Capture the cell that displays the provided text and extract its (x, y) central coordinate. 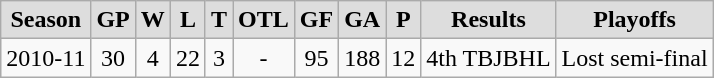
2010-11 (46, 58)
OTL (263, 20)
W (152, 20)
GF (316, 20)
30 (113, 58)
GA (362, 20)
Season (46, 20)
12 (404, 58)
3 (218, 58)
4 (152, 58)
GP (113, 20)
L (188, 20)
Results (488, 20)
Lost semi-final (634, 58)
188 (362, 58)
22 (188, 58)
T (218, 20)
Playoffs (634, 20)
- (263, 58)
P (404, 20)
4th TBJBHL (488, 58)
95 (316, 58)
